Return [X, Y] of the center of cell containing provided text 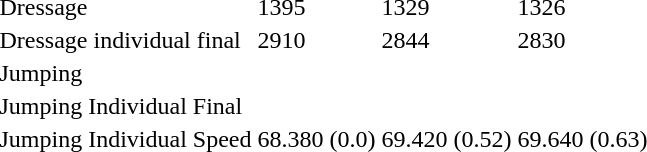
2844 [446, 40]
2910 [316, 40]
